Search for the cell housing the specified text and yield its (x, y) center coordinate. 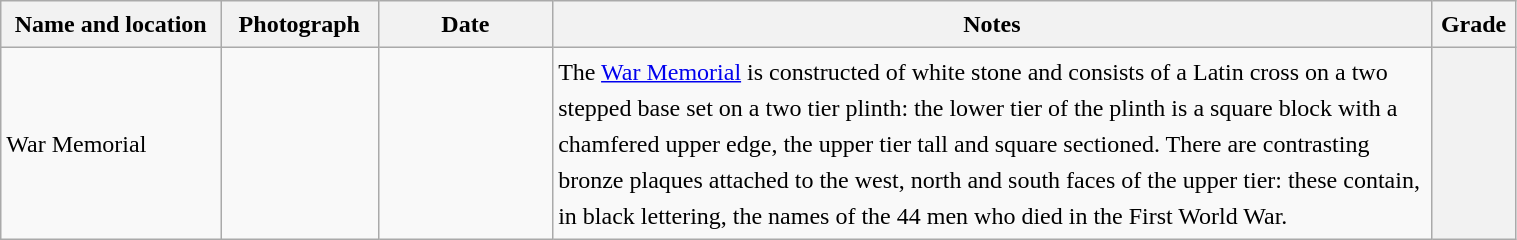
War Memorial (111, 144)
Notes (992, 24)
Date (466, 24)
Name and location (111, 24)
Grade (1474, 24)
Photograph (300, 24)
